Extract the [X, Y] coordinate from the center of the cell holding the provided text.  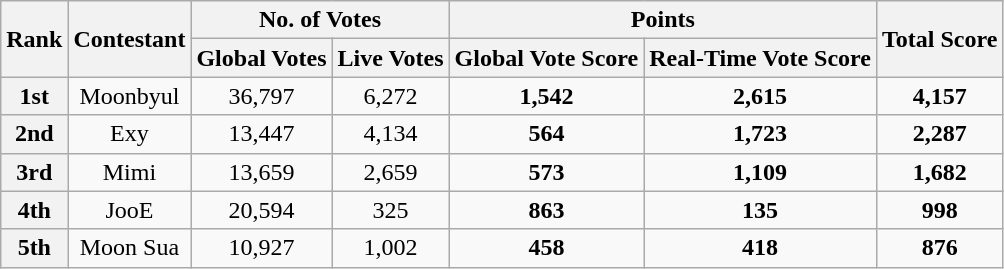
325 [390, 210]
564 [546, 134]
Total Score [940, 39]
3rd [34, 172]
Contestant [130, 39]
Global Votes [262, 58]
4th [34, 210]
JooE [130, 210]
5th [34, 248]
2,287 [940, 134]
1,682 [940, 172]
998 [940, 210]
13,659 [262, 172]
876 [940, 248]
2,659 [390, 172]
1,109 [760, 172]
1,723 [760, 134]
1,002 [390, 248]
458 [546, 248]
36,797 [262, 96]
Global Vote Score [546, 58]
Moonbyul [130, 96]
2nd [34, 134]
Exy [130, 134]
Real-Time Vote Score [760, 58]
863 [546, 210]
4,134 [390, 134]
1,542 [546, 96]
Mimi [130, 172]
10,927 [262, 248]
573 [546, 172]
1st [34, 96]
20,594 [262, 210]
6,272 [390, 96]
Live Votes [390, 58]
135 [760, 210]
418 [760, 248]
Rank [34, 39]
No. of Votes [320, 20]
Points [662, 20]
Moon Sua [130, 248]
2,615 [760, 96]
13,447 [262, 134]
4,157 [940, 96]
